Find where the given text appears and provide that cell's center as (x, y) coordinate. 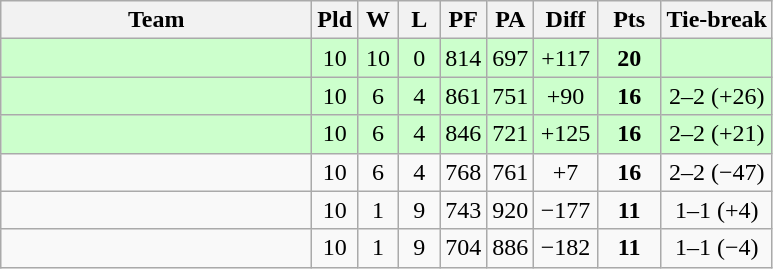
846 (464, 134)
20 (629, 58)
886 (510, 248)
W (378, 20)
−182 (566, 248)
1–1 (+4) (717, 210)
Diff (566, 20)
920 (510, 210)
751 (510, 96)
761 (510, 172)
+7 (566, 172)
861 (464, 96)
2–2 (+21) (717, 134)
2–2 (+26) (717, 96)
+90 (566, 96)
L (420, 20)
2–2 (−47) (717, 172)
704 (464, 248)
+117 (566, 58)
697 (510, 58)
1–1 (−4) (717, 248)
Team (156, 20)
814 (464, 58)
Pts (629, 20)
−177 (566, 210)
Pld (335, 20)
721 (510, 134)
+125 (566, 134)
Tie-break (717, 20)
768 (464, 172)
743 (464, 210)
PF (464, 20)
PA (510, 20)
0 (420, 58)
